For the text-containing cell, return its midpoint in [x, y] coordinate format. 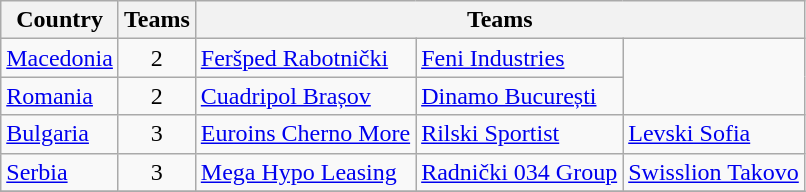
Feršped Rabotnički [305, 58]
Swisslion Takovo [714, 172]
Cuadripol Brașov [305, 96]
Serbia [60, 172]
Macedonia [60, 58]
Bulgaria [60, 134]
Rilski Sportist [520, 134]
Levski Sofia [714, 134]
Euroins Cherno More [305, 134]
Radnički 034 Group [520, 172]
Dinamo București [520, 96]
Romania [60, 96]
Country [60, 20]
Feni Industries [520, 58]
Mega Hypo Leasing [305, 172]
